Return (x, y) of the center of cell containing provided text 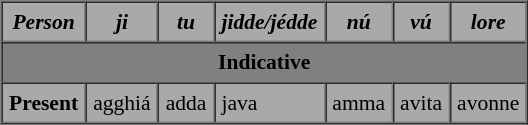
Indicative (264, 62)
adda (186, 102)
amma (359, 102)
avonne (488, 102)
Person (44, 22)
tu (186, 22)
nú (359, 22)
lore (488, 22)
agghiá (122, 102)
vú (422, 22)
ji (122, 22)
jidde/jédde (270, 22)
avita (422, 102)
Present (44, 102)
java (270, 102)
